For the text-containing cell, return its midpoint in [X, Y] coordinate format. 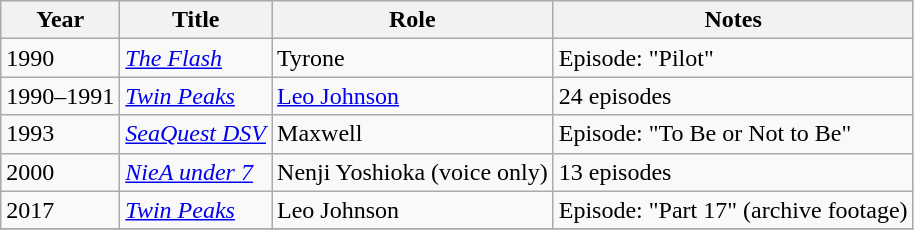
Year [60, 20]
2017 [60, 210]
1990–1991 [60, 96]
24 episodes [733, 96]
Tyrone [413, 58]
Nenji Yoshioka (voice only) [413, 172]
2000 [60, 172]
Maxwell [413, 134]
Role [413, 20]
Episode: "Part 17" (archive footage) [733, 210]
NieA under 7 [196, 172]
Episode: "Pilot" [733, 58]
1993 [60, 134]
Episode: "To Be or Not to Be" [733, 134]
Notes [733, 20]
SeaQuest DSV [196, 134]
13 episodes [733, 172]
The Flash [196, 58]
Title [196, 20]
1990 [60, 58]
